Provide the [X, Y] coordinate of the cell's center where the given text is located.  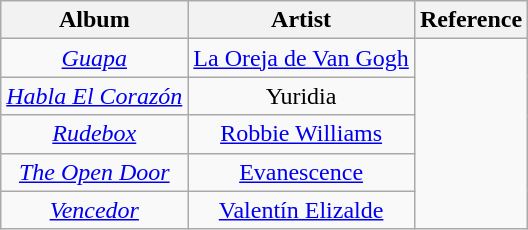
Vencedor [94, 210]
The Open Door [94, 172]
Robbie Williams [302, 134]
Guapa [94, 58]
Rudebox [94, 134]
Artist [302, 20]
La Oreja de Van Gogh [302, 58]
Evanescence [302, 172]
Album [94, 20]
Yuridia [302, 96]
Valentín Elizalde [302, 210]
Reference [470, 20]
Habla El Corazón [94, 96]
